Extract the (x, y) coordinate from the center of the cell holding the provided text.  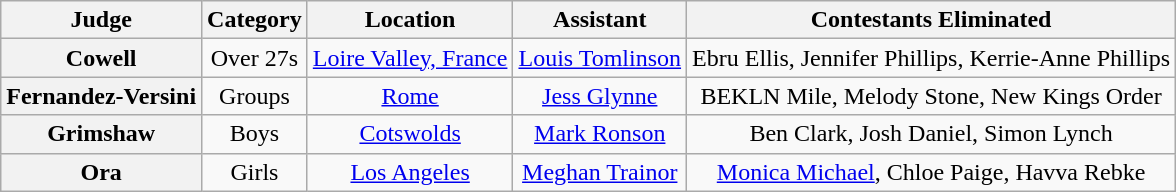
Boys (255, 134)
Judge (102, 20)
Cowell (102, 58)
Fernandez-Versini (102, 96)
Groups (255, 96)
Mark Ronson (600, 134)
Ben Clark, Josh Daniel, Simon Lynch (932, 134)
Over 27s (255, 58)
Cotswolds (410, 134)
Meghan Trainor (600, 172)
Jess Glynne (600, 96)
Contestants Eliminated (932, 20)
Loire Valley, France (410, 58)
Rome (410, 96)
Louis Tomlinson (600, 58)
Monica Michael, Chloe Paige, Havva Rebke (932, 172)
Assistant (600, 20)
Location (410, 20)
Ora (102, 172)
Ebru Ellis, Jennifer Phillips, Kerrie-Anne Phillips (932, 58)
Grimshaw (102, 134)
Category (255, 20)
BEKLN Mile, Melody Stone, New Kings Order (932, 96)
Girls (255, 172)
Los Angeles (410, 172)
